Capture the cell that displays the provided text and extract its [X, Y] central coordinate. 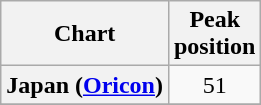
Chart [85, 34]
Japan (Oricon) [85, 85]
51 [214, 85]
Peakposition [214, 34]
